Return the (X, Y) coordinate for the center point of the cell that contains the specified text.  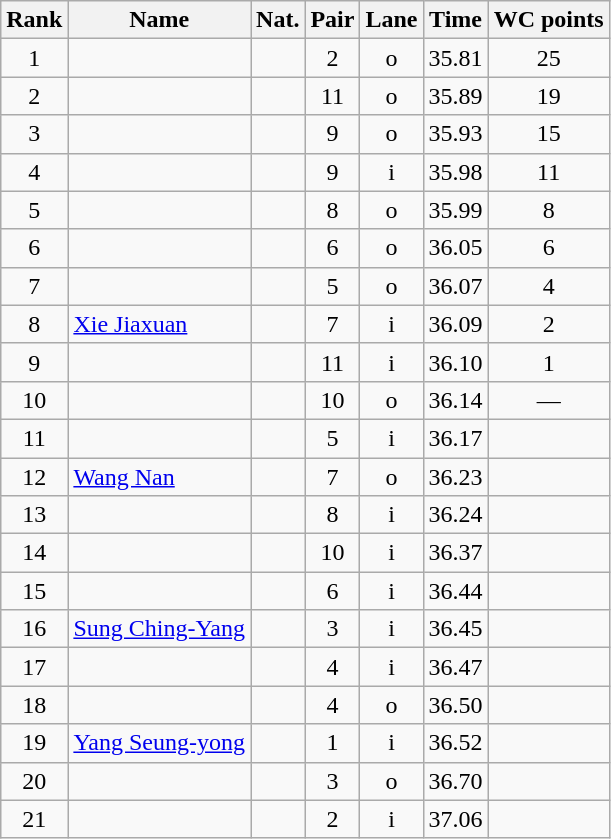
36.52 (456, 743)
36.09 (456, 324)
36.14 (456, 400)
12 (34, 477)
Lane (392, 20)
25 (548, 58)
35.99 (456, 210)
Wang Nan (160, 477)
36.37 (456, 553)
36.10 (456, 362)
16 (34, 629)
Rank (34, 20)
36.50 (456, 705)
17 (34, 667)
36.47 (456, 667)
Yang Seung-yong (160, 743)
18 (34, 705)
Nat. (278, 20)
Sung Ching-Yang (160, 629)
37.06 (456, 819)
13 (34, 515)
21 (34, 819)
36.44 (456, 591)
35.93 (456, 134)
Time (456, 20)
Xie Jiaxuan (160, 324)
— (548, 400)
35.98 (456, 172)
36.24 (456, 515)
14 (34, 553)
Name (160, 20)
Pair (332, 20)
36.07 (456, 286)
36.23 (456, 477)
36.17 (456, 438)
35.89 (456, 96)
WC points (548, 20)
20 (34, 781)
36.70 (456, 781)
36.45 (456, 629)
36.05 (456, 248)
35.81 (456, 58)
